Detect which cell encompasses the target text, then output its [X, Y] center coordinate. 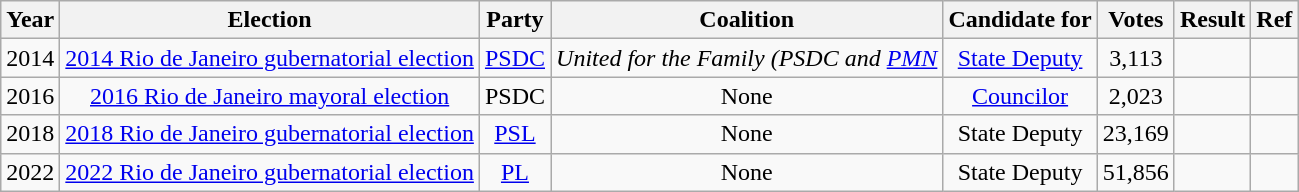
Coalition [747, 20]
PSL [514, 134]
Candidate for [1020, 20]
3,113 [1136, 58]
2022 [30, 172]
2022 Rio de Janeiro gubernatorial election [270, 172]
23,169 [1136, 134]
51,856 [1136, 172]
Councilor [1020, 96]
United for the Family (PSDC and PMN [747, 58]
Party [514, 20]
Result [1212, 20]
2018 Rio de Janeiro gubernatorial election [270, 134]
Year [30, 20]
2018 [30, 134]
Ref [1274, 20]
Votes [1136, 20]
2,023 [1136, 96]
2014 Rio de Janeiro gubernatorial election [270, 58]
2016 Rio de Janeiro mayoral election [270, 96]
2014 [30, 58]
Election [270, 20]
PL [514, 172]
2016 [30, 96]
